Extract the [X, Y] coordinate from the center of the cell holding the provided text.  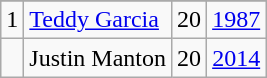
Teddy Garcia [98, 20]
2014 [236, 58]
1 [12, 20]
1987 [236, 20]
Justin Manton [98, 58]
